Search for the cell housing the specified text and yield its (X, Y) center coordinate. 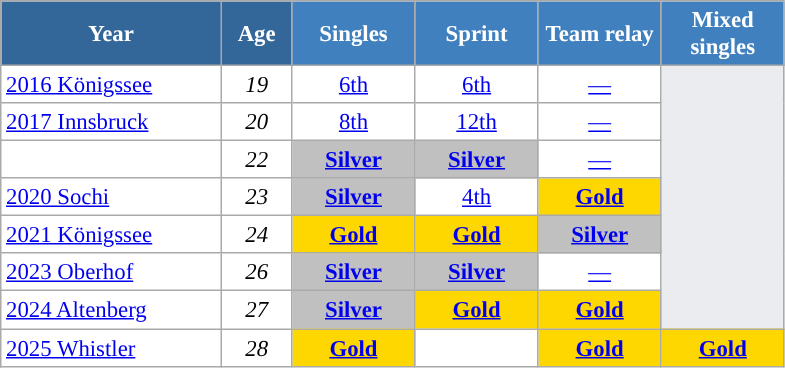
Singles (354, 34)
Sprint (476, 34)
2017 Innsbruck (112, 122)
Age (256, 34)
2020 Sochi (112, 197)
12th (476, 122)
20 (256, 122)
Year (112, 34)
2021 Königssee (112, 235)
Team relay (600, 34)
2023 Oberhof (112, 273)
28 (256, 348)
19 (256, 85)
22 (256, 160)
2024 Altenberg (112, 310)
24 (256, 235)
2025 Whistler (112, 348)
8th (354, 122)
26 (256, 273)
2016 Königssee (112, 85)
23 (256, 197)
4th (476, 197)
27 (256, 310)
Mixed singles (722, 34)
